Identify which cell holds the provided text, then report its [x, y] central coordinate. 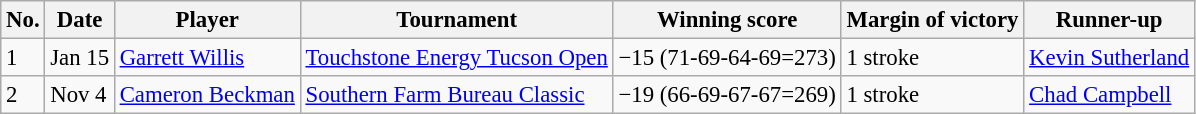
No. [23, 20]
Kevin Sutherland [1110, 58]
Jan 15 [80, 58]
Player [207, 20]
Cameron Beckman [207, 95]
Tournament [456, 20]
−15 (71-69-64-69=273) [727, 58]
1 [23, 58]
Winning score [727, 20]
Southern Farm Bureau Classic [456, 95]
Touchstone Energy Tucson Open [456, 58]
Nov 4 [80, 95]
2 [23, 95]
Garrett Willis [207, 58]
Margin of victory [932, 20]
Runner-up [1110, 20]
Chad Campbell [1110, 95]
−19 (66-69-67-67=269) [727, 95]
Date [80, 20]
